Return (x, y) of the center of cell containing provided text 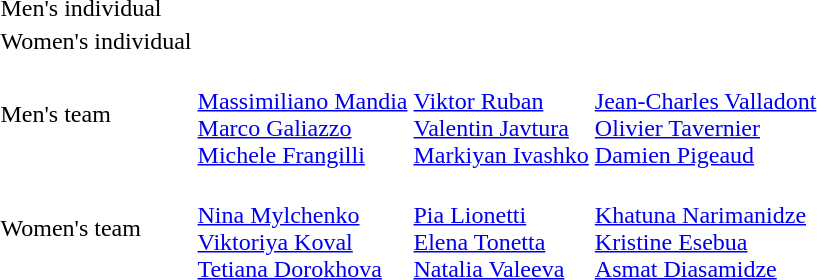
Massimiliano MandiaMarco GaliazzoMichele Frangilli (302, 114)
Viktor RubanValentin JavturaMarkiyan Ivashko (501, 114)
